For the text-containing cell, return its midpoint in [X, Y] coordinate format. 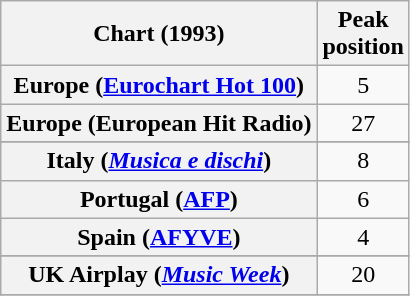
UK Airplay (Music Week) [159, 275]
6 [363, 199]
Spain (AFYVE) [159, 237]
Peakposition [363, 34]
5 [363, 85]
8 [363, 161]
Europe (Eurochart Hot 100) [159, 85]
Europe (European Hit Radio) [159, 123]
Italy (Musica e dischi) [159, 161]
4 [363, 237]
20 [363, 275]
Portugal (AFP) [159, 199]
Chart (1993) [159, 34]
27 [363, 123]
